Extract the (x, y) coordinate from the center of the cell holding the provided text.  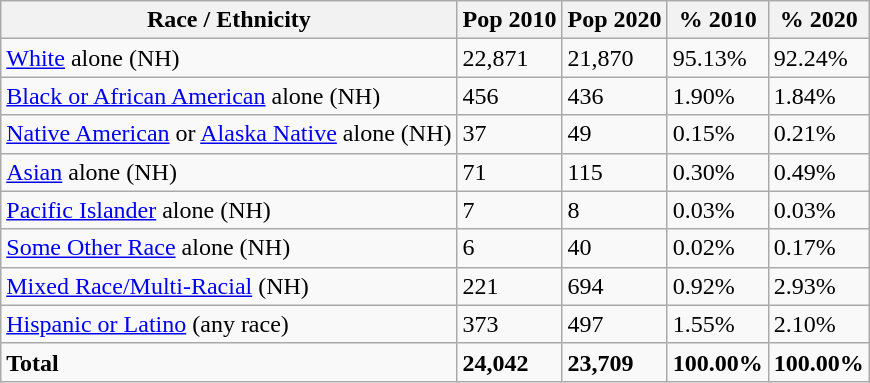
Asian alone (NH) (229, 172)
Pacific Islander alone (NH) (229, 210)
White alone (NH) (229, 58)
0.02% (718, 248)
Black or African American alone (NH) (229, 96)
% 2010 (718, 20)
23,709 (614, 362)
Total (229, 362)
2.10% (818, 324)
1.55% (718, 324)
Pop 2010 (510, 20)
24,042 (510, 362)
456 (510, 96)
40 (614, 248)
436 (614, 96)
1.84% (818, 96)
497 (614, 324)
0.15% (718, 134)
1.90% (718, 96)
Pop 2020 (614, 20)
95.13% (718, 58)
0.21% (818, 134)
Mixed Race/Multi-Racial (NH) (229, 286)
115 (614, 172)
0.17% (818, 248)
373 (510, 324)
6 (510, 248)
22,871 (510, 58)
Some Other Race alone (NH) (229, 248)
0.49% (818, 172)
8 (614, 210)
37 (510, 134)
2.93% (818, 286)
21,870 (614, 58)
% 2020 (818, 20)
221 (510, 286)
0.30% (718, 172)
7 (510, 210)
Native American or Alaska Native alone (NH) (229, 134)
Race / Ethnicity (229, 20)
Hispanic or Latino (any race) (229, 324)
0.92% (718, 286)
92.24% (818, 58)
694 (614, 286)
49 (614, 134)
71 (510, 172)
